Return the [x, y] coordinate for the center point of the cell that contains the specified text.  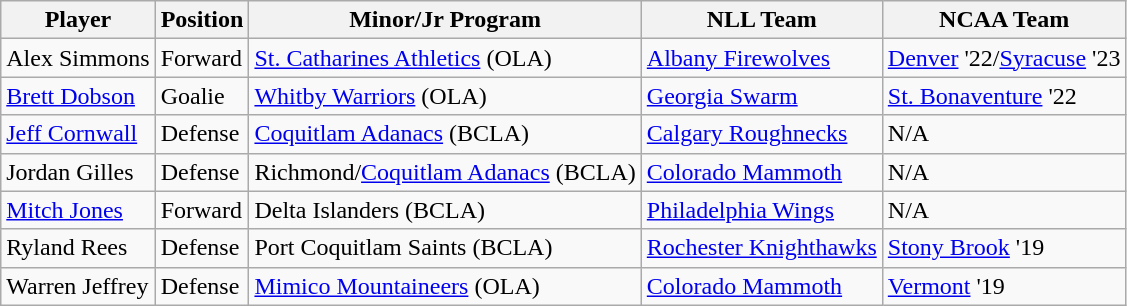
Position [202, 20]
Ryland Rees [78, 248]
Port Coquitlam Saints (BCLA) [445, 248]
Georgia Swarm [762, 96]
NLL Team [762, 20]
Jordan Gilles [78, 172]
Alex Simmons [78, 58]
Goalie [202, 96]
Mimico Mountaineers (OLA) [445, 286]
Vermont '19 [1004, 286]
Jeff Cornwall [78, 134]
Denver '22/Syracuse '23 [1004, 58]
Mitch Jones [78, 210]
Player [78, 20]
Delta Islanders (BCLA) [445, 210]
Richmond/Coquitlam Adanacs (BCLA) [445, 172]
Warren Jeffrey [78, 286]
St. Bonaventure '22 [1004, 96]
Coquitlam Adanacs (BCLA) [445, 134]
Whitby Warriors (OLA) [445, 96]
St. Catharines Athletics (OLA) [445, 58]
Philadelphia Wings [762, 210]
Minor/Jr Program [445, 20]
Stony Brook '19 [1004, 248]
Calgary Roughnecks [762, 134]
Albany Firewolves [762, 58]
Brett Dobson [78, 96]
NCAA Team [1004, 20]
Rochester Knighthawks [762, 248]
